Search for the cell housing the specified text and yield its (x, y) center coordinate. 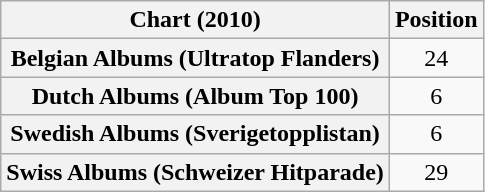
29 (436, 172)
24 (436, 58)
Position (436, 20)
Swiss Albums (Schweizer Hitparade) (196, 172)
Dutch Albums (Album Top 100) (196, 96)
Chart (2010) (196, 20)
Belgian Albums (Ultratop Flanders) (196, 58)
Swedish Albums (Sverigetopplistan) (196, 134)
